Detect which cell encompasses the target text, then output its (X, Y) center coordinate. 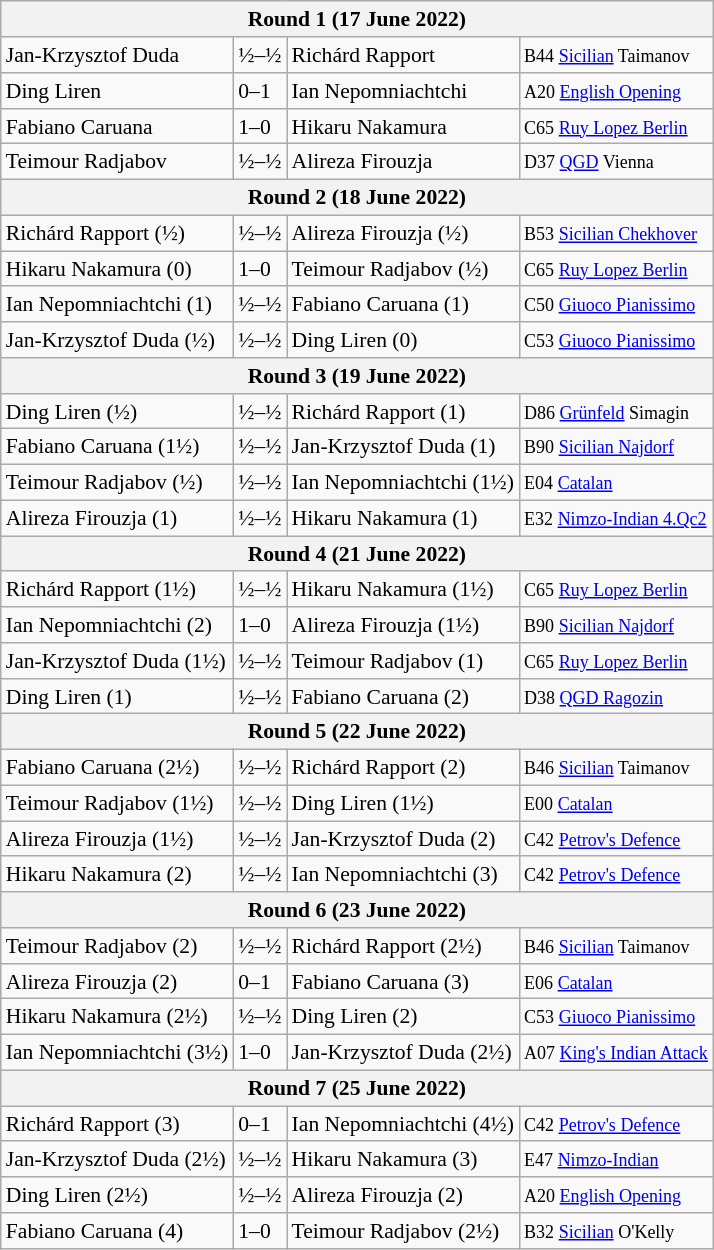
Richárd Rapport (2) (403, 767)
Round 4 (21 June 2022) (357, 554)
Alireza Firouzja (403, 162)
Hikaru Nakamura (403, 126)
E06 Catalan (616, 981)
A07 King's Indian Attack (616, 1052)
Ding Liren (2) (403, 1017)
Teimour Radjabov (1½) (117, 803)
Fabiano Caruana (1½) (117, 447)
Hikaru Nakamura (1) (403, 518)
D37 QGD Vienna (616, 162)
Fabiano Caruana (3) (403, 981)
Ding Liren (1) (117, 696)
Jan-Krzysztof Duda (½) (117, 340)
Ian Nepomniachtchi (4½) (403, 1124)
Richárd Rapport (1½) (117, 589)
Richárd Rapport (403, 55)
E00 Catalan (616, 803)
Round 6 (23 June 2022) (357, 910)
Ian Nepomniachtchi (1½) (403, 482)
Fabiano Caruana (1) (403, 304)
Fabiano Caruana (2½) (117, 767)
С53 Giuoco Pianissimo (616, 1017)
C50 Giuoco Pianissimo (616, 304)
Teimour Radjabov (2) (117, 946)
Richárd Rapport (½) (117, 233)
Richárd Rapport (3) (117, 1124)
Ding Liren (117, 91)
Richárd Rapport (2½) (403, 946)
Fabiano Caruana (2) (403, 696)
Hikaru Nakamura (1½) (403, 589)
Hikaru Nakamura (0) (117, 269)
Alireza Firouzja (1) (117, 518)
Ian Nepomniachtchi (1) (117, 304)
Round 7 (25 June 2022) (357, 1088)
Jan-Krzysztof Duda (2) (403, 839)
D86 Grünfeld Simagin (616, 411)
Round 1 (17 June 2022) (357, 19)
Ian Nepomniachtchi (3) (403, 874)
Ding Liren (1½) (403, 803)
B44 Sicilian Taimanov (616, 55)
E32 Nimzo-Indian 4.Qc2 (616, 518)
Jan-Krzysztof Duda (117, 55)
Ian Nepomniachtchi (3½) (117, 1052)
B32 Sicilian O'Kelly (616, 1231)
Ding Liren (½) (117, 411)
Fabiano Caruana (4) (117, 1231)
Hikaru Nakamura (2) (117, 874)
D38 QGD Ragozin (616, 696)
C53 Giuoco Pianissimo (616, 340)
Jan-Krzysztof Duda (1) (403, 447)
Round 2 (18 June 2022) (357, 197)
Alireza Firouzja (½) (403, 233)
Fabiano Caruana (117, 126)
Round 5 (22 June 2022) (357, 732)
Round 3 (19 June 2022) (357, 376)
E47 Nimzo-Indian (616, 1159)
B53 Sicilian Chekhover (616, 233)
Teimour Radjabov (1) (403, 661)
Teimour Radjabov (117, 162)
Hikaru Nakamura (2½) (117, 1017)
Richárd Rapport (1) (403, 411)
Ding Liren (0) (403, 340)
Ding Liren (2½) (117, 1195)
Jan-Krzysztof Duda (1½) (117, 661)
Ian Nepomniachtchi (403, 91)
Ian Nepomniachtchi (2) (117, 625)
Hikaru Nakamura (3) (403, 1159)
E04 Catalan (616, 482)
Teimour Radjabov (2½) (403, 1231)
